Detect which cell encompasses the target text, then output its [X, Y] center coordinate. 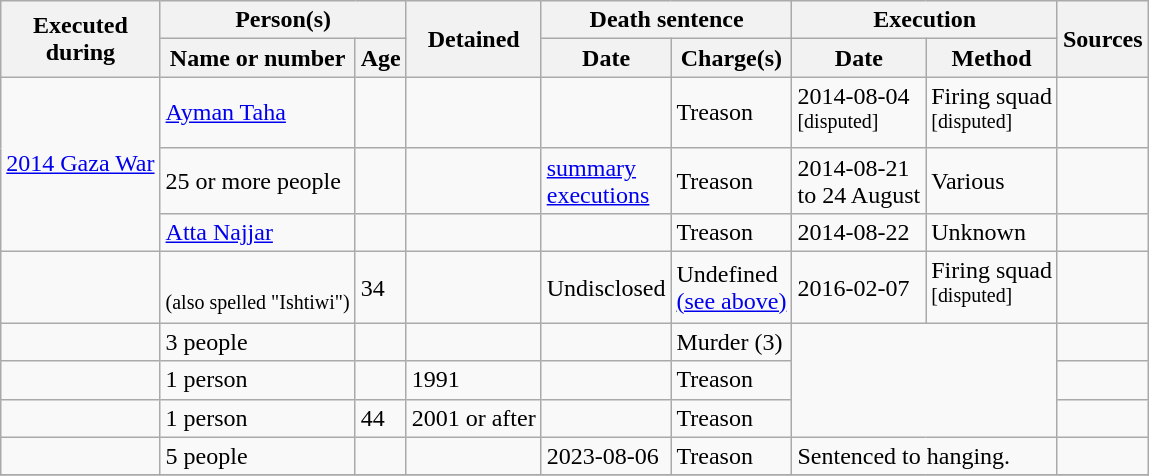
2014-08-22 [859, 232]
Undisclosed [606, 288]
(also spelled "Ishtiwi") [258, 288]
Name or number [258, 58]
44 [380, 418]
Executed during [80, 39]
Undefined (see above) [732, 288]
Unknown [992, 232]
Execution [925, 20]
2014-08-21 to 24 August [859, 180]
Murder (3) [732, 342]
Ayman Taha [258, 113]
Detained [474, 39]
summary executions [606, 180]
Method [992, 58]
2014-08-04 [disputed] [859, 113]
2016-02-07 [859, 288]
2014 Gaza War [80, 164]
1991 [474, 380]
Age [380, 58]
2001 or after [474, 418]
2023-08-06 [606, 456]
5 people [258, 456]
Charge(s) [732, 58]
Sentenced to hanging. [925, 456]
34 [380, 288]
Atta Najjar [258, 232]
Various [992, 180]
Person(s) [283, 20]
25 or more people [258, 180]
Sources [1102, 39]
Death sentence [666, 20]
3 people [258, 342]
